From the cell containing the given text, extract its center point as (X, Y) coordinate. 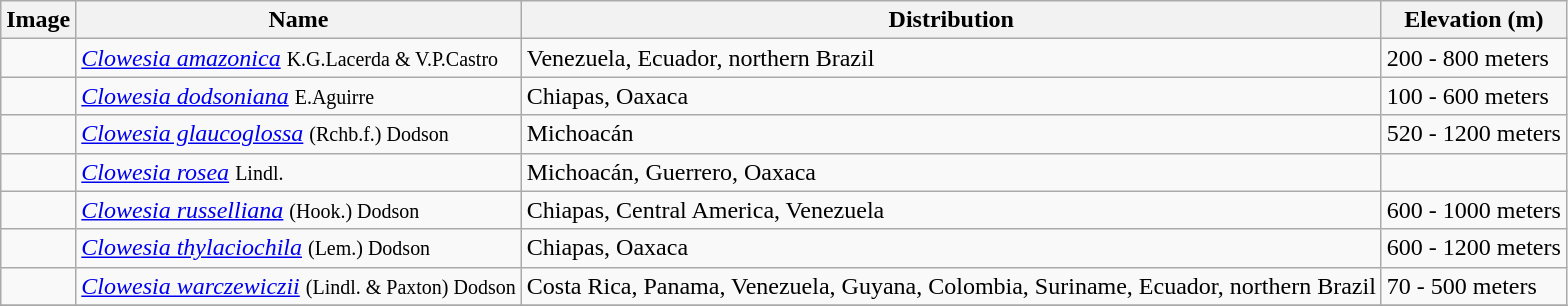
Michoacán (951, 134)
Name (298, 20)
Michoacán, Guerrero, Oaxaca (951, 172)
100 - 600 meters (1474, 96)
Clowesia rosea Lindl. (298, 172)
Clowesia thylaciochila (Lem.) Dodson (298, 248)
Image (38, 20)
600 - 1200 meters (1474, 248)
Venezuela, Ecuador, northern Brazil (951, 58)
Clowesia amazonica K.G.Lacerda & V.P.Castro (298, 58)
520 - 1200 meters (1474, 134)
Clowesia warczewiczii (Lindl. & Paxton) Dodson (298, 286)
Distribution (951, 20)
Chiapas, Central America, Venezuela (951, 210)
200 - 800 meters (1474, 58)
70 - 500 meters (1474, 286)
600 - 1000 meters (1474, 210)
Elevation (m) (1474, 20)
Clowesia dodsoniana E.Aguirre (298, 96)
Costa Rica, Panama, Venezuela, Guyana, Colombia, Suriname, Ecuador, northern Brazil (951, 286)
Clowesia glaucoglossa (Rchb.f.) Dodson (298, 134)
Clowesia russelliana (Hook.) Dodson (298, 210)
